Detect which cell encompasses the target text, then output its (x, y) center coordinate. 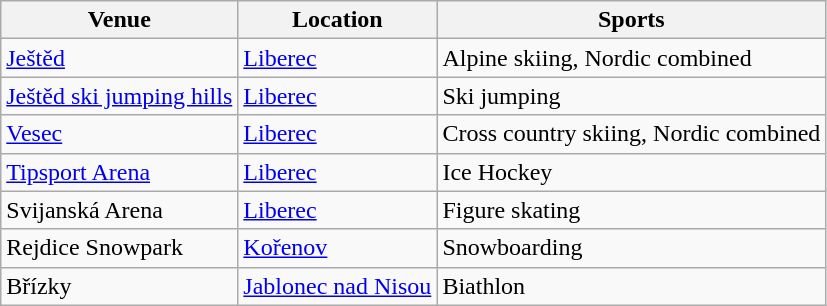
Břízky (120, 286)
Tipsport Arena (120, 172)
Jablonec nad Nisou (338, 286)
Biathlon (632, 286)
Ice Hockey (632, 172)
Ještěd ski jumping hills (120, 96)
Vesec (120, 134)
Snowboarding (632, 248)
Sports (632, 20)
Svijanská Arena (120, 210)
Venue (120, 20)
Alpine skiing, Nordic combined (632, 58)
Rejdice Snowpark (120, 248)
Location (338, 20)
Ski jumping (632, 96)
Kořenov (338, 248)
Figure skating (632, 210)
Cross country skiing, Nordic combined (632, 134)
Ještěd (120, 58)
